Find where the given text appears and provide that cell's center as (x, y) coordinate. 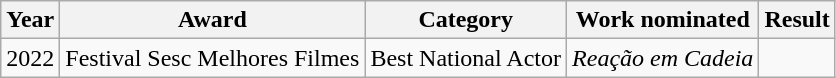
Best National Actor (466, 58)
Year (30, 20)
Work nominated (663, 20)
Result (797, 20)
2022 (30, 58)
Category (466, 20)
Reação em Cadeia (663, 58)
Award (212, 20)
Festival Sesc Melhores Filmes (212, 58)
